Return [X, Y] of the center of cell containing provided text 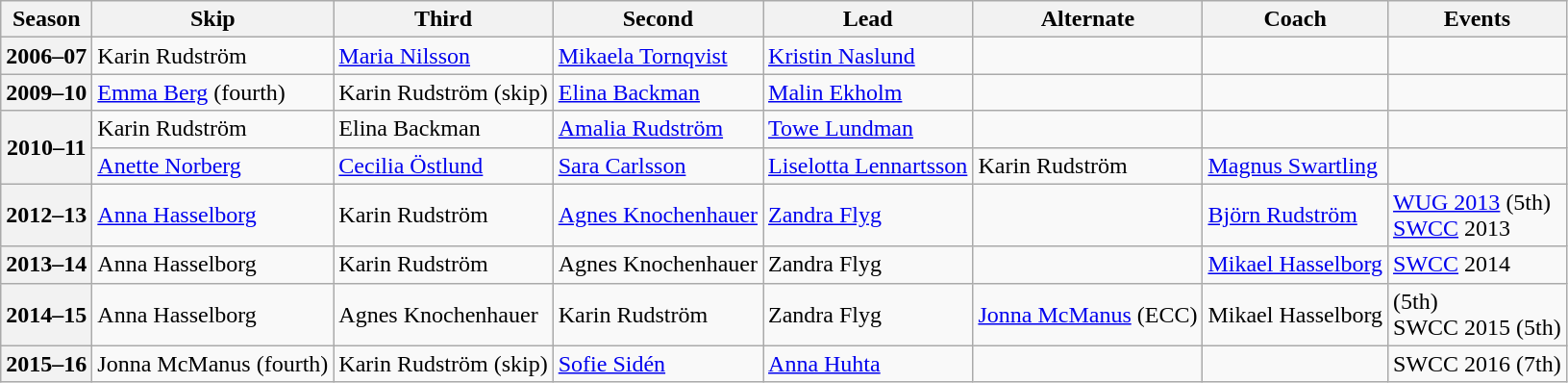
Kristin Naslund [868, 56]
Mikaela Tornqvist [658, 56]
Third [443, 19]
Amalia Rudström [658, 129]
Alternate [1088, 19]
SWCC 2016 (7th) [1478, 364]
Coach [1296, 19]
Towe Lundman [868, 129]
Björn Rudström [1296, 216]
Second [658, 19]
WUG 2013 (5th)SWCC 2013 [1478, 216]
2012–13 [46, 216]
Jonna McManus (fourth) [213, 364]
Emma Berg (fourth) [213, 92]
Sara Carlsson [658, 166]
Jonna McManus (ECC) [1088, 314]
Sofie Sidén [658, 364]
2014–15 [46, 314]
Malin Ekholm [868, 92]
2006–07 [46, 56]
(5th)SWCC 2015 (5th) [1478, 314]
Maria Nilsson [443, 56]
Cecilia Östlund [443, 166]
Liselotta Lennartsson [868, 166]
Skip [213, 19]
Anette Norberg [213, 166]
Anna Huhta [868, 364]
Lead [868, 19]
2010–11 [46, 147]
2009–10 [46, 92]
Season [46, 19]
2013–14 [46, 265]
Magnus Swartling [1296, 166]
Events [1478, 19]
2015–16 [46, 364]
SWCC 2014 [1478, 265]
